For the text-containing cell, return its midpoint in (x, y) coordinate format. 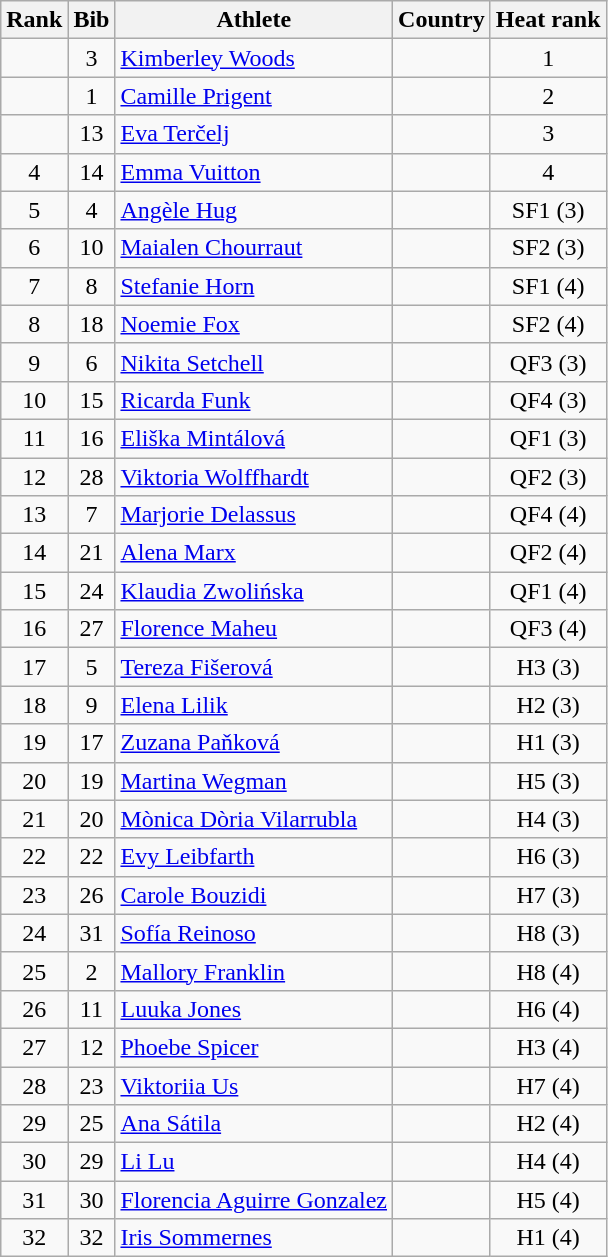
Phoebe Spicer (254, 1047)
Zuzana Paňková (254, 743)
Angèle Hug (254, 210)
Eliška Mintálová (254, 438)
H1 (3) (548, 743)
H4 (4) (548, 1162)
Country (442, 20)
H7 (4) (548, 1085)
Nikita Setchell (254, 362)
Kimberley Woods (254, 58)
Ricarda Funk (254, 400)
H2 (3) (548, 705)
Camille Prigent (254, 96)
Athlete (254, 20)
SF2 (3) (548, 248)
QF3 (3) (548, 362)
Noemie Fox (254, 324)
Luuka Jones (254, 1009)
Marjorie Delassus (254, 515)
Maialen Chourraut (254, 248)
Klaudia Zwolińska (254, 591)
QF1 (4) (548, 591)
Bib (92, 20)
H2 (4) (548, 1124)
Rank (34, 20)
H1 (4) (548, 1238)
Elena Lilik (254, 705)
Mònica Dòria Vilarrubla (254, 819)
Tereza Fišerová (254, 667)
H6 (3) (548, 857)
H8 (3) (548, 933)
Viktoriia Us (254, 1085)
Florence Maheu (254, 629)
QF3 (4) (548, 629)
Martina Wegman (254, 781)
QF2 (4) (548, 553)
Stefanie Horn (254, 286)
QF4 (4) (548, 515)
H8 (4) (548, 971)
H5 (3) (548, 781)
SF1 (3) (548, 210)
SF2 (4) (548, 324)
H5 (4) (548, 1200)
Heat rank (548, 20)
Mallory Franklin (254, 971)
Ana Sátila (254, 1124)
H3 (4) (548, 1047)
H7 (3) (548, 895)
Emma Vuitton (254, 172)
Li Lu (254, 1162)
H6 (4) (548, 1009)
Evy Leibfarth (254, 857)
QF2 (3) (548, 477)
H4 (3) (548, 819)
Iris Sommernes (254, 1238)
Carole Bouzidi (254, 895)
QF4 (3) (548, 400)
Sofía Reinoso (254, 933)
Florencia Aguirre Gonzalez (254, 1200)
QF1 (3) (548, 438)
SF1 (4) (548, 286)
Alena Marx (254, 553)
Viktoria Wolffhardt (254, 477)
H3 (3) (548, 667)
Eva Terčelj (254, 134)
